From the cell containing the given text, extract its center point as [x, y] coordinate. 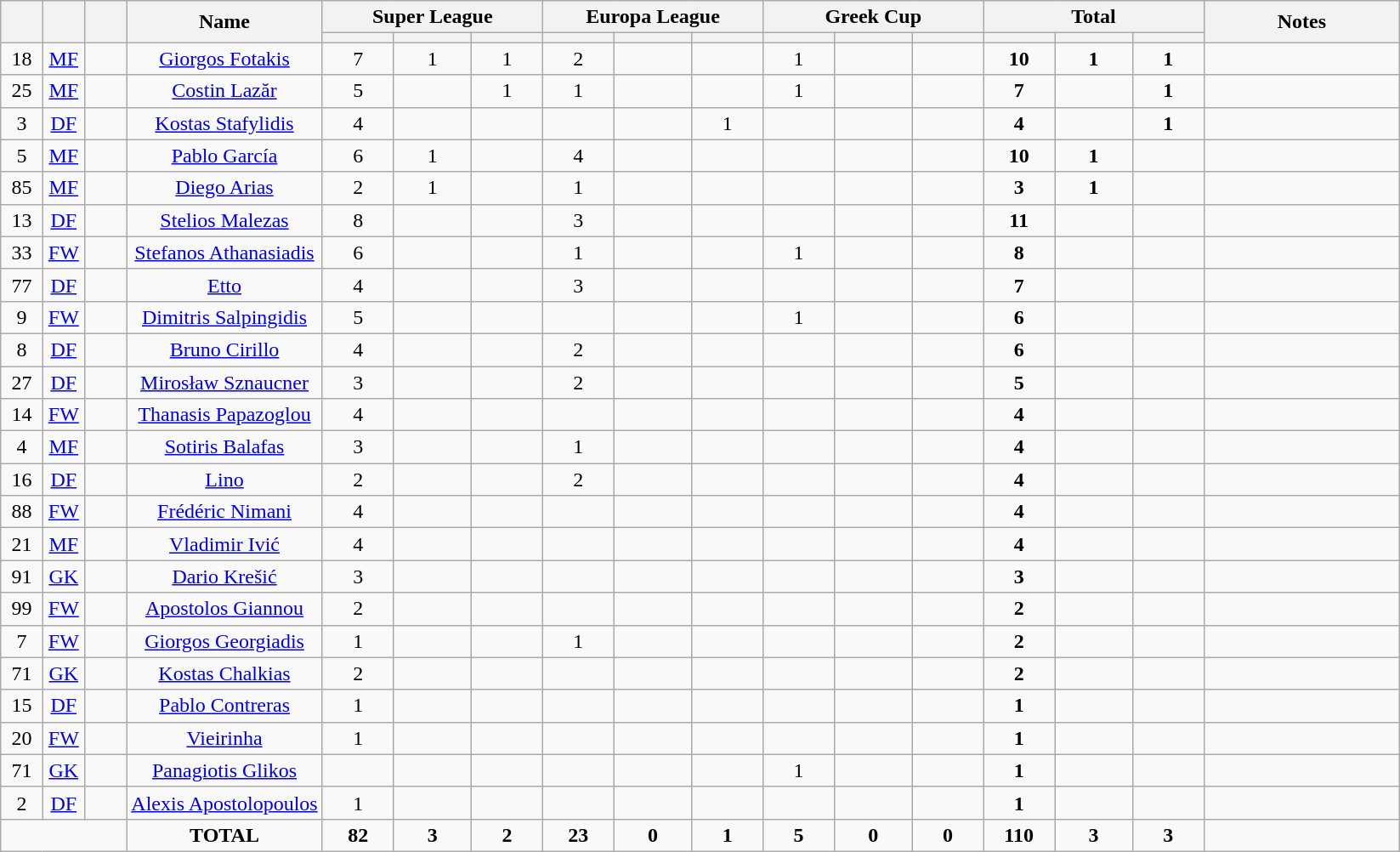
Panagiotis Glikos [224, 770]
85 [22, 188]
Pablo García [224, 156]
23 [578, 835]
TOTAL [224, 835]
Stelios Malezas [224, 220]
Costin Lazăr [224, 91]
Alexis Apostolopoulos [224, 803]
21 [22, 544]
Etto [224, 285]
Pablo Contreras [224, 706]
27 [22, 382]
20 [22, 738]
14 [22, 415]
Sotiris Balafas [224, 447]
Vladimir Ivić [224, 544]
110 [1019, 835]
91 [22, 577]
Europa League [653, 17]
18 [22, 59]
Kostas Chalkias [224, 673]
Dimitris Salpingidis [224, 317]
Total [1093, 17]
25 [22, 91]
Apostolos Giannou [224, 609]
Kostas Stafylidis [224, 123]
Lino [224, 480]
Mirosław Sznaucner [224, 382]
99 [22, 609]
13 [22, 220]
Bruno Cirillo [224, 349]
33 [22, 253]
Giorgos Georgiadis [224, 641]
Stefanos Athanasiadis [224, 253]
15 [22, 706]
Frédéric Nimani [224, 512]
Greek Cup [874, 17]
Vieirinha [224, 738]
Super League [432, 17]
88 [22, 512]
Notes [1301, 22]
16 [22, 480]
9 [22, 317]
Name [224, 22]
77 [22, 285]
Dario Krešić [224, 577]
11 [1019, 220]
Giorgos Fotakis [224, 59]
82 [358, 835]
Diego Arias [224, 188]
Thanasis Papazoglou [224, 415]
